Capture the cell that displays the provided text and extract its [X, Y] central coordinate. 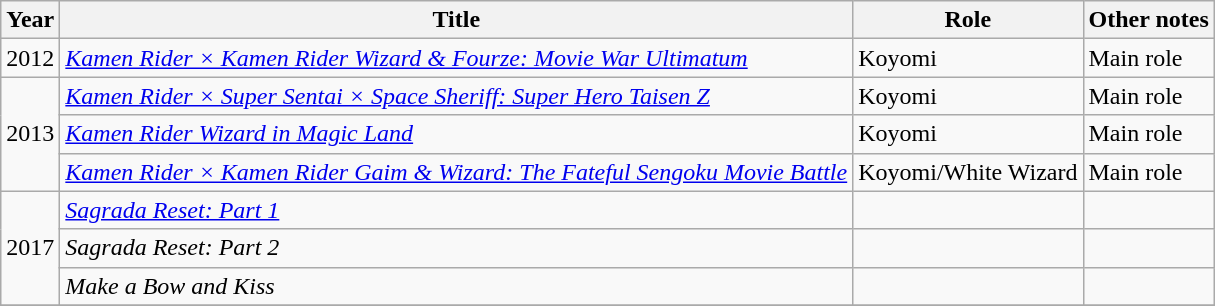
2013 [30, 134]
Make a Bow and Kiss [456, 286]
Title [456, 20]
Kamen Rider Wizard in Magic Land [456, 134]
Kamen Rider × Kamen Rider Wizard & Fourze: Movie War Ultimatum [456, 58]
Other notes [1148, 20]
Kamen Rider × Super Sentai × Space Sheriff: Super Hero Taisen Z [456, 96]
Role [968, 20]
2017 [30, 248]
Kamen Rider × Kamen Rider Gaim & Wizard: The Fateful Sengoku Movie Battle [456, 172]
Koyomi/White Wizard [968, 172]
Year [30, 20]
Sagrada Reset: Part 1 [456, 210]
Sagrada Reset: Part 2 [456, 248]
2012 [30, 58]
